Detect which cell encompasses the target text, then output its [X, Y] center coordinate. 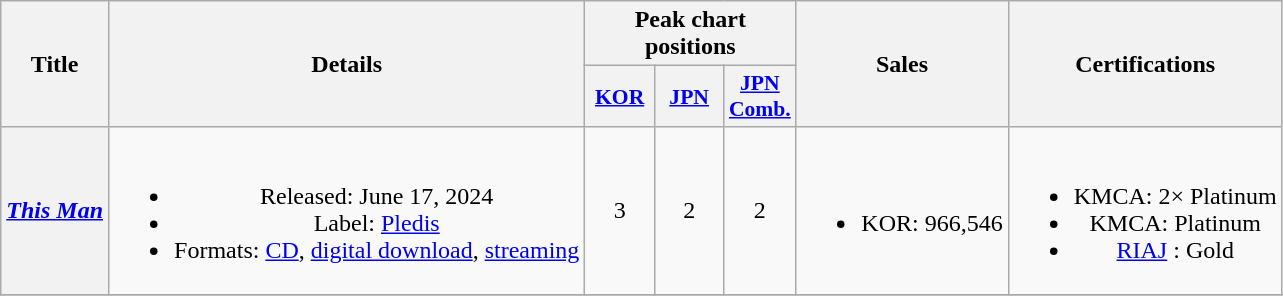
KOR [620, 96]
This Man [55, 210]
3 [620, 210]
Sales [902, 64]
KMCA: 2× PlatinumKMCA: Platinum RIAJ : Gold [1145, 210]
Peak chart positions [690, 34]
Certifications [1145, 64]
Released: June 17, 2024Label: PledisFormats: CD, digital download, streaming [347, 210]
JPNComb. [760, 96]
Details [347, 64]
JPN [689, 96]
Title [55, 64]
KOR: 966,546 [902, 210]
